Output the (x, y) coordinate of the center of the cell containing the given text.  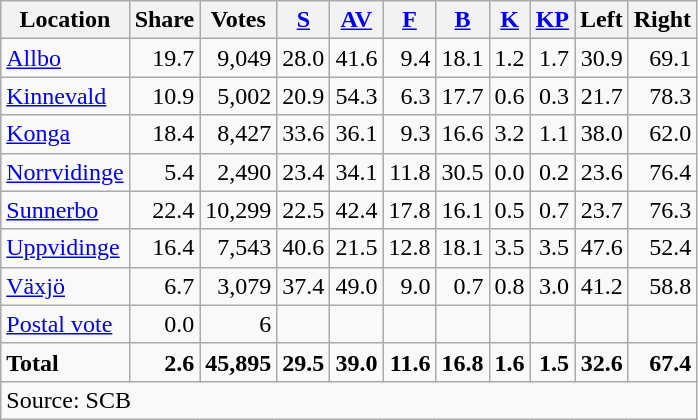
0.3 (552, 96)
22.4 (164, 210)
S (304, 20)
49.0 (356, 286)
2.6 (164, 362)
67.4 (662, 362)
10.9 (164, 96)
1.2 (510, 58)
10,299 (238, 210)
30.9 (602, 58)
3.2 (510, 134)
K (510, 20)
33.6 (304, 134)
F (410, 20)
23.6 (602, 172)
39.0 (356, 362)
23.7 (602, 210)
30.5 (462, 172)
3.0 (552, 286)
32.6 (602, 362)
18.4 (164, 134)
5.4 (164, 172)
Votes (238, 20)
9.0 (410, 286)
69.1 (662, 58)
21.5 (356, 248)
45,895 (238, 362)
42.4 (356, 210)
29.5 (304, 362)
Left (602, 20)
11.6 (410, 362)
Share (164, 20)
76.3 (662, 210)
Kinnevald (65, 96)
28.0 (304, 58)
23.4 (304, 172)
KP (552, 20)
3,079 (238, 286)
1.5 (552, 362)
38.0 (602, 134)
16.6 (462, 134)
78.3 (662, 96)
40.6 (304, 248)
Norrvidinge (65, 172)
16.4 (164, 248)
Allbo (65, 58)
37.4 (304, 286)
AV (356, 20)
9,049 (238, 58)
76.4 (662, 172)
7,543 (238, 248)
0.6 (510, 96)
54.3 (356, 96)
8,427 (238, 134)
0.5 (510, 210)
21.7 (602, 96)
6.7 (164, 286)
16.1 (462, 210)
Uppvidinge (65, 248)
Postal vote (65, 324)
12.8 (410, 248)
41.2 (602, 286)
34.1 (356, 172)
36.1 (356, 134)
2,490 (238, 172)
9.3 (410, 134)
58.8 (662, 286)
62.0 (662, 134)
B (462, 20)
20.9 (304, 96)
Konga (65, 134)
17.7 (462, 96)
1.7 (552, 58)
6.3 (410, 96)
1.6 (510, 362)
0.2 (552, 172)
0.8 (510, 286)
41.6 (356, 58)
Sunnerbo (65, 210)
6 (238, 324)
5,002 (238, 96)
16.8 (462, 362)
22.5 (304, 210)
1.1 (552, 134)
Source: SCB (349, 400)
Location (65, 20)
52.4 (662, 248)
47.6 (602, 248)
17.8 (410, 210)
Växjö (65, 286)
11.8 (410, 172)
Right (662, 20)
Total (65, 362)
9.4 (410, 58)
19.7 (164, 58)
